Find where the given text appears and provide that cell's center as (X, Y) coordinate. 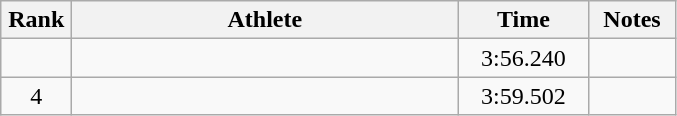
Time (524, 20)
3:59.502 (524, 96)
Athlete (265, 20)
Notes (632, 20)
3:56.240 (524, 58)
4 (36, 96)
Rank (36, 20)
